Return the (X, Y) coordinate for the center point of the cell that contains the specified text.  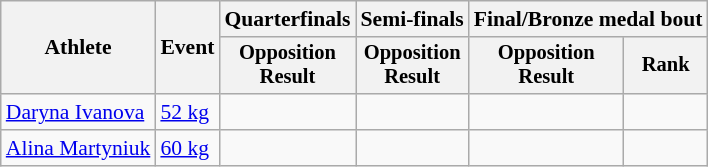
Final/Bronze medal bout (588, 19)
Athlete (78, 48)
Alina Martyniuk (78, 148)
Event (187, 48)
Quarterfinals (287, 19)
Semi-finals (412, 19)
52 kg (187, 112)
Rank (666, 66)
Daryna Ivanova (78, 112)
60 kg (187, 148)
